Determine the (X, Y) coordinate at the center of the cell enclosing the given text.  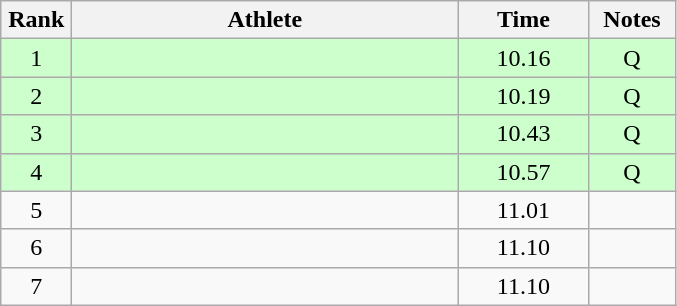
2 (36, 96)
Notes (632, 20)
10.57 (524, 172)
1 (36, 58)
Rank (36, 20)
10.16 (524, 58)
Athlete (265, 20)
Time (524, 20)
11.01 (524, 210)
10.43 (524, 134)
5 (36, 210)
7 (36, 286)
6 (36, 248)
10.19 (524, 96)
4 (36, 172)
3 (36, 134)
